Provide the [X, Y] coordinate of the cell's center where the given text is located.  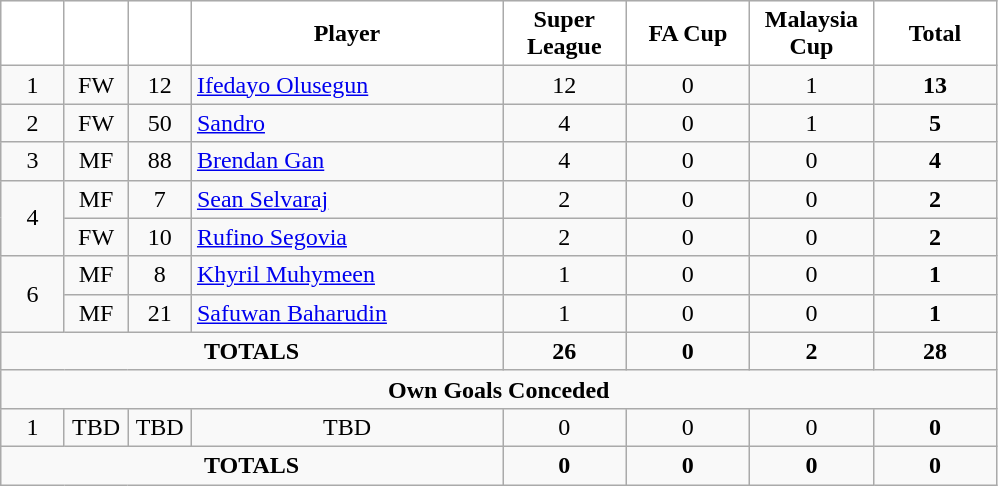
10 [160, 237]
3 [33, 161]
Sandro [346, 123]
Safuwan Baharudin [346, 313]
FA Cup [688, 34]
Player [346, 34]
Brendan Gan [346, 161]
Ifedayo Olusegun [346, 85]
6 [33, 294]
50 [160, 123]
26 [564, 351]
Khyril Muhymeen [346, 275]
Own Goals Conceded [499, 389]
Total [935, 34]
8 [160, 275]
Rufino Segovia [346, 237]
5 [935, 123]
Super League [564, 34]
Sean Selvaraj [346, 199]
7 [160, 199]
28 [935, 351]
Malaysia Cup [812, 34]
88 [160, 161]
13 [935, 85]
21 [160, 313]
